Extract the [x, y] coordinate from the center of the cell holding the provided text.  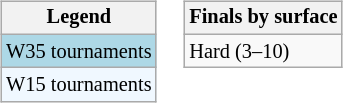
W15 tournaments [78, 85]
Hard (3–10) [263, 51]
Finals by surface [263, 18]
W35 tournaments [78, 51]
Legend [78, 18]
